Pinpoint the cell where the given text exists, returning its (x, y) midpoint coordinate. 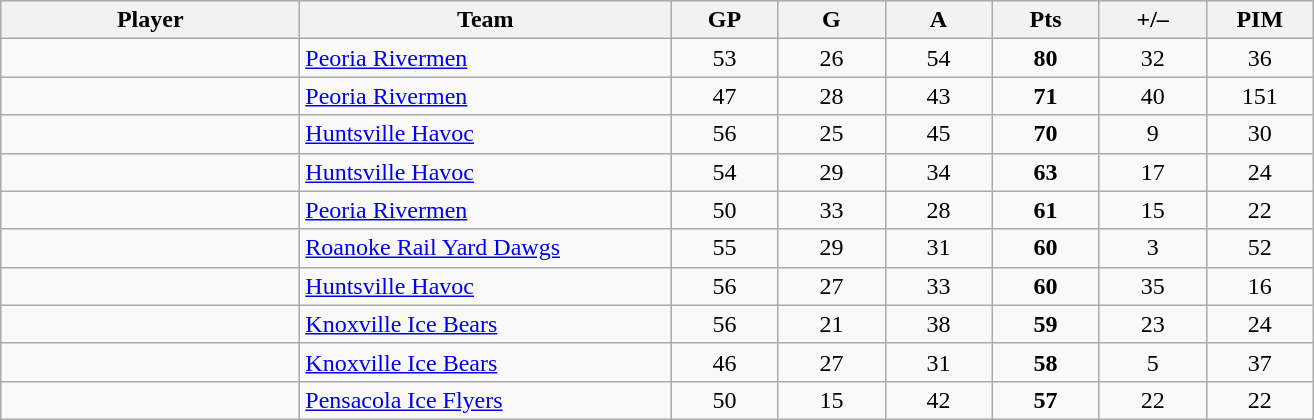
57 (1046, 400)
80 (1046, 58)
GP (724, 20)
25 (832, 134)
47 (724, 96)
17 (1152, 172)
38 (938, 324)
61 (1046, 210)
40 (1152, 96)
Team (486, 20)
70 (1046, 134)
45 (938, 134)
16 (1260, 286)
9 (1152, 134)
A (938, 20)
71 (1046, 96)
21 (832, 324)
43 (938, 96)
G (832, 20)
+/– (1152, 20)
55 (724, 248)
34 (938, 172)
Player (150, 20)
58 (1046, 362)
30 (1260, 134)
32 (1152, 58)
59 (1046, 324)
Roanoke Rail Yard Dawgs (486, 248)
Pensacola Ice Flyers (486, 400)
23 (1152, 324)
151 (1260, 96)
5 (1152, 362)
3 (1152, 248)
35 (1152, 286)
26 (832, 58)
46 (724, 362)
52 (1260, 248)
Pts (1046, 20)
36 (1260, 58)
53 (724, 58)
63 (1046, 172)
37 (1260, 362)
42 (938, 400)
PIM (1260, 20)
